Pinpoint the cell where the given text exists, returning its [X, Y] midpoint coordinate. 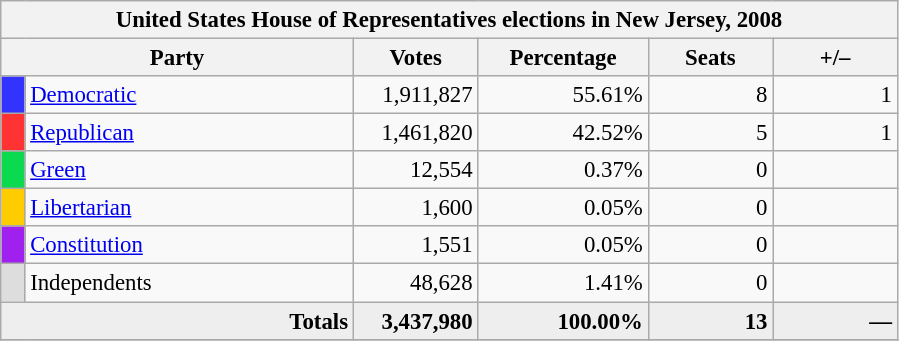
1.41% [563, 283]
13 [710, 321]
Votes [416, 58]
Independents [189, 283]
United States House of Representatives elections in New Jersey, 2008 [450, 20]
0.37% [563, 170]
1,600 [416, 208]
48,628 [416, 283]
12,554 [416, 170]
100.00% [563, 321]
8 [710, 95]
42.52% [563, 133]
Libertarian [189, 208]
Democratic [189, 95]
— [836, 321]
Constitution [189, 245]
Green [189, 170]
Totals [178, 321]
1,461,820 [416, 133]
Percentage [563, 58]
Republican [189, 133]
55.61% [563, 95]
1,911,827 [416, 95]
1,551 [416, 245]
Party [178, 58]
5 [710, 133]
+/– [836, 58]
Seats [710, 58]
3,437,980 [416, 321]
